Detect which cell encompasses the target text, then output its (X, Y) center coordinate. 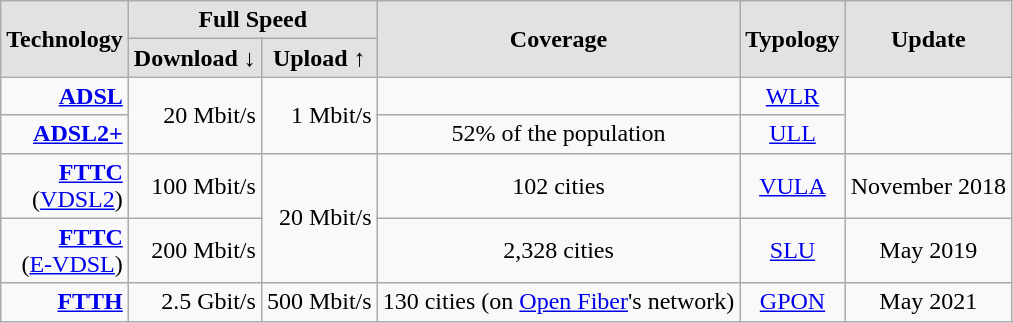
500 Mbit/s (319, 302)
Update (928, 39)
ADSL (65, 96)
WLR (792, 96)
52% of the population (558, 134)
GPON (792, 302)
Coverage (558, 39)
102 cities (558, 186)
VULA (792, 186)
130 cities (on Open Fiber's network) (558, 302)
May 2021 (928, 302)
ULL (792, 134)
SLU (792, 250)
Download ↓ (194, 58)
200 Mbit/s (194, 250)
100 Mbit/s (194, 186)
Upload ↑ (319, 58)
ADSL2+ (65, 134)
May 2019 (928, 250)
FTTC(VDSL2) (65, 186)
1 Mbit/s (319, 115)
Typology (792, 39)
Technology (65, 39)
2.5 Gbit/s (194, 302)
FTTC(E-VDSL) (65, 250)
November 2018 (928, 186)
Full Speed (252, 20)
2,328 cities (558, 250)
FTTH (65, 302)
